For the text-containing cell, return its midpoint in (X, Y) coordinate format. 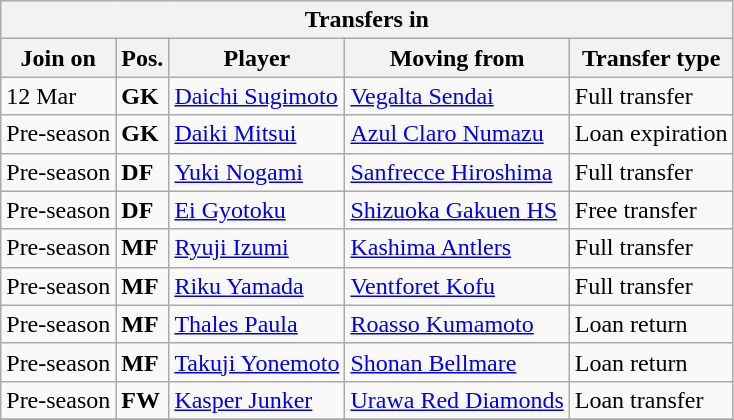
Yuki Nogami (257, 172)
Thales Paula (257, 324)
FW (142, 400)
Ei Gyotoku (257, 210)
Loan expiration (651, 134)
Shizuoka Gakuen HS (457, 210)
Shonan Bellmare (457, 362)
Transfers in (367, 20)
Daiki Mitsui (257, 134)
Pos. (142, 58)
Moving from (457, 58)
Urawa Red Diamonds (457, 400)
Kashima Antlers (457, 248)
Transfer type (651, 58)
Vegalta Sendai (457, 96)
Takuji Yonemoto (257, 362)
Sanfrecce Hiroshima (457, 172)
Player (257, 58)
Ryuji Izumi (257, 248)
Ventforet Kofu (457, 286)
Free transfer (651, 210)
Azul Claro Numazu (457, 134)
Riku Yamada (257, 286)
Roasso Kumamoto (457, 324)
Kasper Junker (257, 400)
Loan transfer (651, 400)
Daichi Sugimoto (257, 96)
Join on (58, 58)
12 Mar (58, 96)
